Provide the (x, y) coordinate of the cell's center where the given text is located.  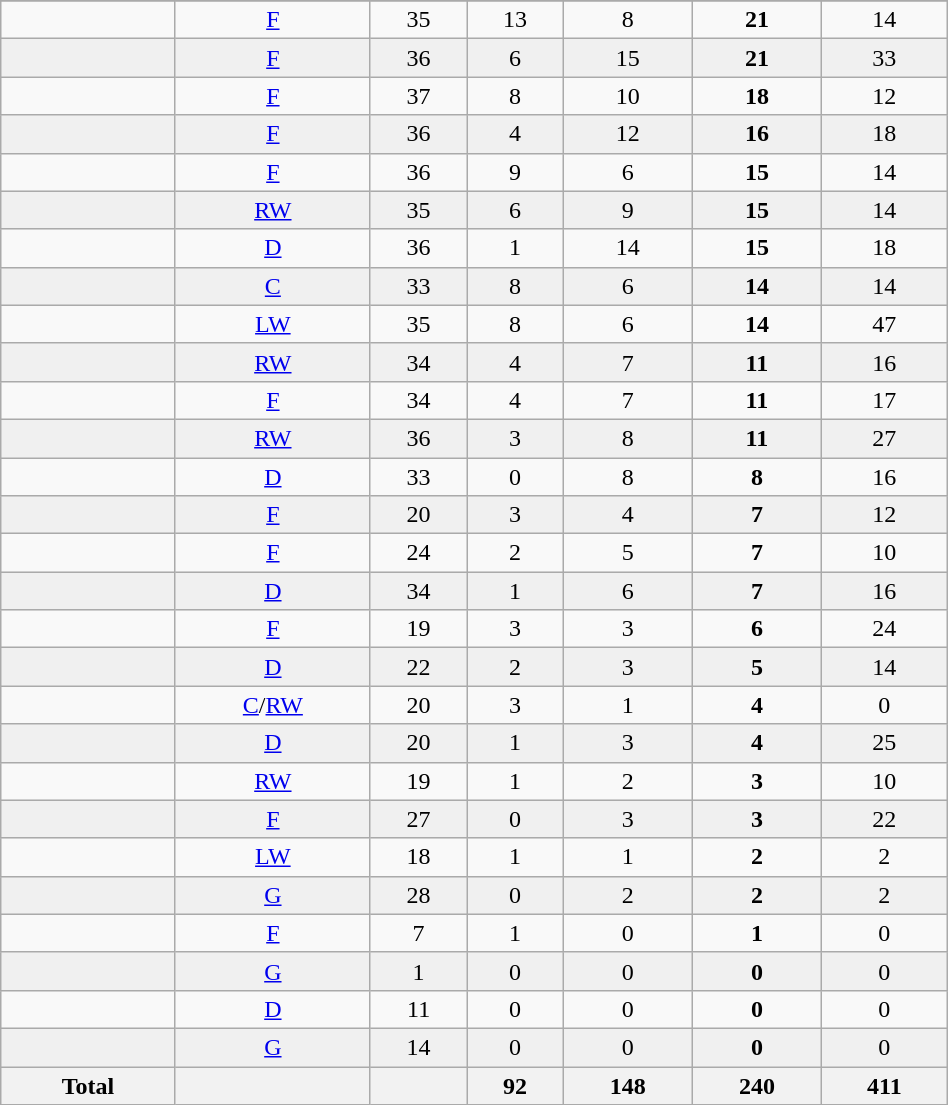
47 (885, 324)
411 (885, 1085)
Total (88, 1085)
13 (515, 20)
148 (628, 1085)
37 (418, 96)
92 (515, 1085)
240 (756, 1085)
17 (885, 400)
C/RW (272, 705)
C (272, 286)
25 (885, 743)
28 (418, 895)
